Search for the cell housing the specified text and yield its [x, y] center coordinate. 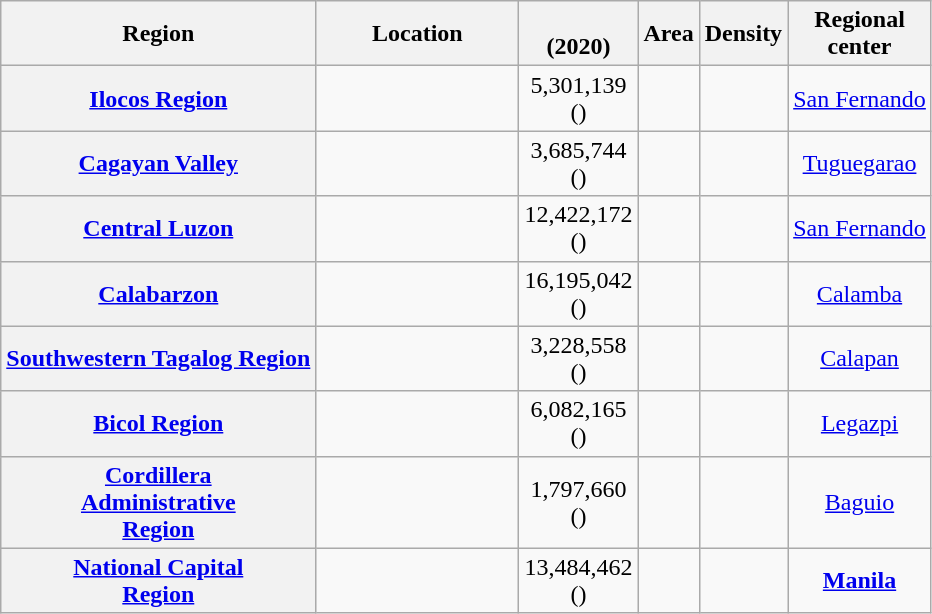
Calabarzon [158, 294]
Area [668, 34]
Bicol Region [158, 424]
Cagayan Valley [158, 164]
Location [418, 34]
(2020) [578, 34]
16,195,042() [578, 294]
3,228,558() [578, 358]
National CapitalRegion [158, 580]
1,797,660() [578, 502]
Ilocos Region [158, 98]
12,422,172() [578, 228]
Southwestern Tagalog Region [158, 358]
3,685,744() [578, 164]
5,301,139() [578, 98]
Calamba [860, 294]
6,082,165() [578, 424]
CordilleraAdministrativeRegion [158, 502]
Legazpi [860, 424]
Baguio [860, 502]
13,484,462() [578, 580]
Central Luzon [158, 228]
Manila [860, 580]
Region [158, 34]
Calapan [860, 358]
Density [743, 34]
Regionalcenter [860, 34]
Tuguegarao [860, 164]
